Detect which cell encompasses the target text, then output its (X, Y) center coordinate. 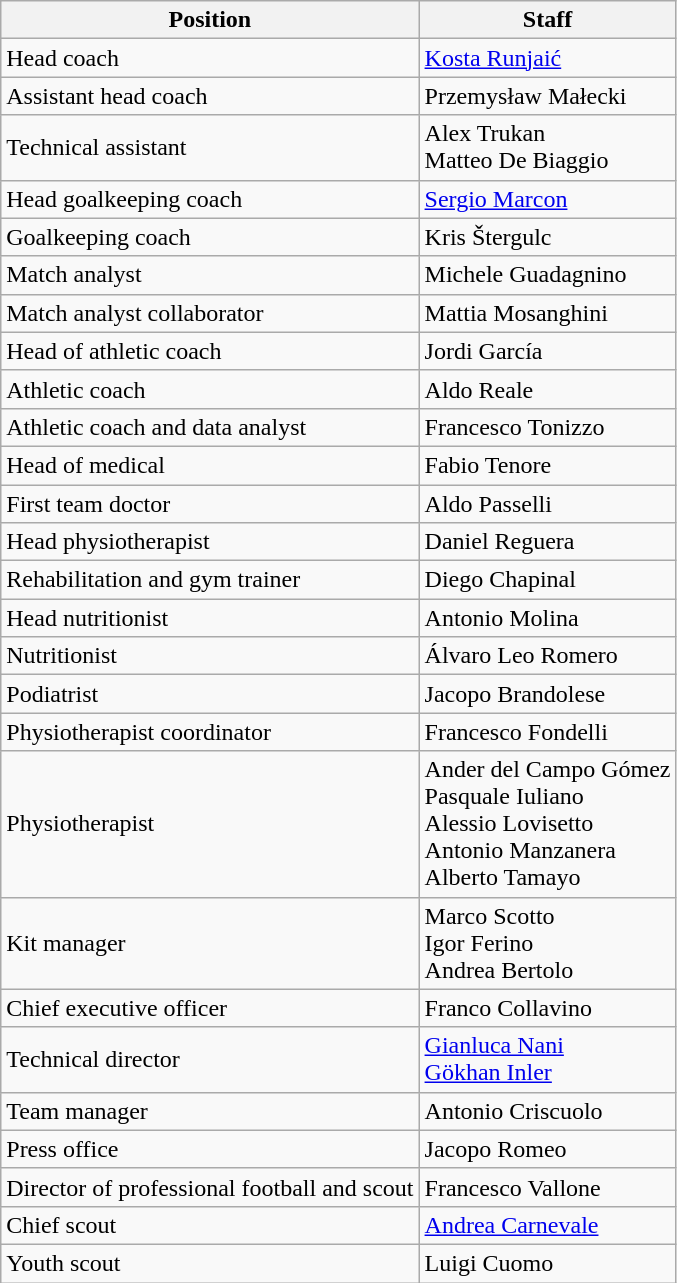
Francesco Fondelli (548, 732)
Jordi García (548, 351)
Antonio Criscuolo (548, 1111)
Kit manager (210, 943)
Head of athletic coach (210, 351)
Aldo Passelli (548, 503)
Alex Trukan Matteo De Biaggio (548, 148)
Francesco Tonizzo (548, 427)
Michele Guadagnino (548, 275)
Youth scout (210, 1263)
Head physiotherapist (210, 542)
Physiotherapist coordinator (210, 732)
Assistant head coach (210, 96)
Technical assistant (210, 148)
Head of medical (210, 465)
Franco Collavino (548, 1008)
Head goalkeeping coach (210, 199)
Chief executive officer (210, 1008)
First team doctor (210, 503)
Aldo Reale (548, 389)
Jacopo Brandolese (548, 694)
Antonio Molina (548, 618)
Daniel Reguera (548, 542)
Fabio Tenore (548, 465)
Head nutritionist (210, 618)
Position (210, 20)
Álvaro Leo Romero (548, 656)
Nutritionist (210, 656)
Ander del Campo Gómez Pasquale Iuliano Alessio Lovisetto Antonio Manzanera Alberto Tamayo (548, 824)
Gianluca Nani Gökhan Inler (548, 1060)
Diego Chapinal (548, 580)
Podiatrist (210, 694)
Marco Scotto Igor Ferino Andrea Bertolo (548, 943)
Luigi Cuomo (548, 1263)
Andrea Carnevale (548, 1225)
Francesco Vallone (548, 1187)
Athletic coach (210, 389)
Match analyst (210, 275)
Team manager (210, 1111)
Head coach (210, 58)
Staff (548, 20)
Przemysław Małecki (548, 96)
Kris Štergulc (548, 237)
Jacopo Romeo (548, 1149)
Kosta Runjaić (548, 58)
Physiotherapist (210, 824)
Match analyst collaborator (210, 313)
Sergio Marcon (548, 199)
Athletic coach and data analyst (210, 427)
Director of professional football and scout (210, 1187)
Press office (210, 1149)
Goalkeeping coach (210, 237)
Chief scout (210, 1225)
Technical director (210, 1060)
Rehabilitation and gym trainer (210, 580)
Mattia Mosanghini (548, 313)
